From the cell containing the given text, extract its center point as (X, Y) coordinate. 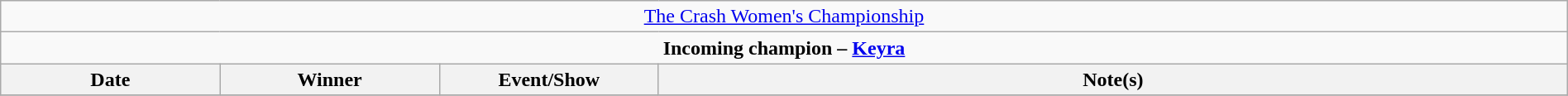
Note(s) (1113, 79)
Date (111, 79)
Winner (329, 79)
Event/Show (549, 79)
Incoming champion – Keyra (784, 48)
The Crash Women's Championship (784, 17)
